Search for the cell housing the specified text and yield its (x, y) center coordinate. 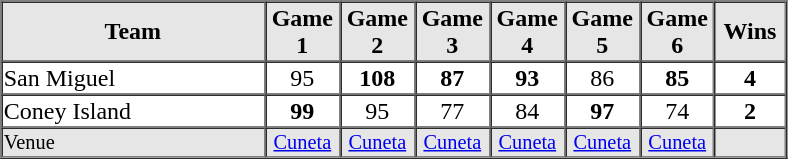
Game 3 (452, 32)
Game 1 (302, 32)
4 (750, 78)
Game 4 (528, 32)
85 (678, 78)
84 (528, 110)
93 (528, 78)
87 (452, 78)
Game 2 (378, 32)
77 (452, 110)
86 (602, 78)
San Miguel (133, 78)
74 (678, 110)
97 (602, 110)
Team (133, 32)
Game 6 (678, 32)
2 (750, 110)
Coney Island (133, 110)
99 (302, 110)
Venue (133, 143)
Wins (750, 32)
Game 5 (602, 32)
108 (378, 78)
